Return [x, y] of the center of cell containing provided text 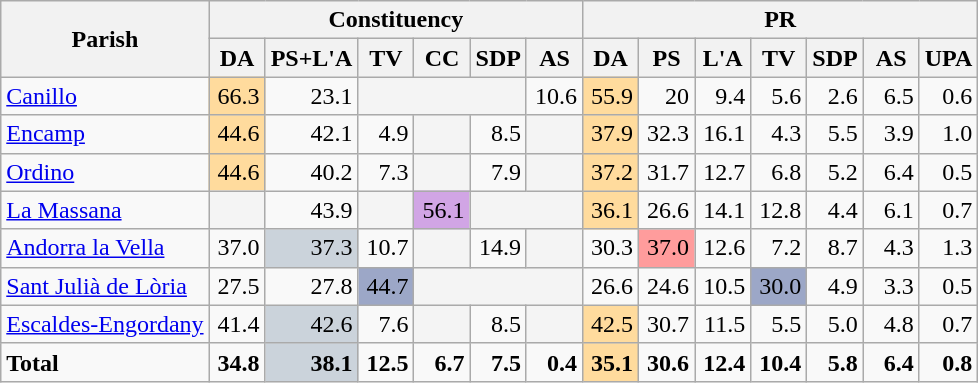
8.7 [835, 248]
Total [105, 362]
La Massana [105, 210]
55.9 [611, 96]
7.9 [498, 172]
11.5 [723, 324]
PR [780, 20]
27.5 [237, 286]
5.2 [835, 172]
Constituency [396, 20]
4.8 [891, 324]
Canillo [105, 96]
31.7 [667, 172]
42.5 [611, 324]
30.6 [667, 362]
CC [442, 58]
Andorra la Vella [105, 248]
7.2 [779, 248]
10.7 [386, 248]
23.1 [312, 96]
35.1 [611, 362]
14.9 [498, 248]
Ordino [105, 172]
37.3 [312, 248]
UPA [948, 58]
12.5 [386, 362]
27.8 [312, 286]
3.3 [891, 286]
Encamp [105, 134]
1.0 [948, 134]
Parish [105, 39]
32.3 [667, 134]
44.7 [386, 286]
5.0 [835, 324]
24.6 [667, 286]
7.5 [498, 362]
2.6 [835, 96]
Sant Julià de Lòria [105, 286]
1.3 [948, 248]
10.6 [554, 96]
12.8 [779, 210]
3.9 [891, 134]
14.1 [723, 210]
6.8 [779, 172]
L'A [723, 58]
37.9 [611, 134]
42.1 [312, 134]
6.1 [891, 210]
42.6 [312, 324]
30.3 [611, 248]
7.3 [386, 172]
30.0 [779, 286]
PS+L'A [312, 58]
4.4 [835, 210]
0.8 [948, 362]
66.3 [237, 96]
41.4 [237, 324]
10.5 [723, 286]
12.4 [723, 362]
5.6 [779, 96]
37.2 [611, 172]
20 [667, 96]
6.5 [891, 96]
5.8 [835, 362]
34.8 [237, 362]
9.4 [723, 96]
43.9 [312, 210]
40.2 [312, 172]
12.7 [723, 172]
PS [667, 58]
12.6 [723, 248]
16.1 [723, 134]
0.4 [554, 362]
30.7 [667, 324]
6.7 [442, 362]
36.1 [611, 210]
56.1 [442, 210]
0.6 [948, 96]
7.6 [386, 324]
38.1 [312, 362]
Escaldes-Engordany [105, 324]
10.4 [779, 362]
